Provide the [x, y] coordinate of the cell's center where the given text is located.  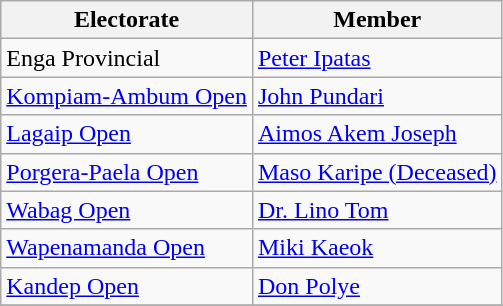
Don Polye [377, 286]
Enga Provincial [127, 58]
Kandep Open [127, 286]
Maso Karipe (Deceased) [377, 172]
Miki Kaeok [377, 248]
John Pundari [377, 96]
Aimos Akem Joseph [377, 134]
Electorate [127, 20]
Wabag Open [127, 210]
Wapenamanda Open [127, 248]
Member [377, 20]
Porgera-Paela Open [127, 172]
Dr. Lino Tom [377, 210]
Peter Ipatas [377, 58]
Kompiam-Ambum Open [127, 96]
Lagaip Open [127, 134]
